Find where the given text appears and provide that cell's center as (x, y) coordinate. 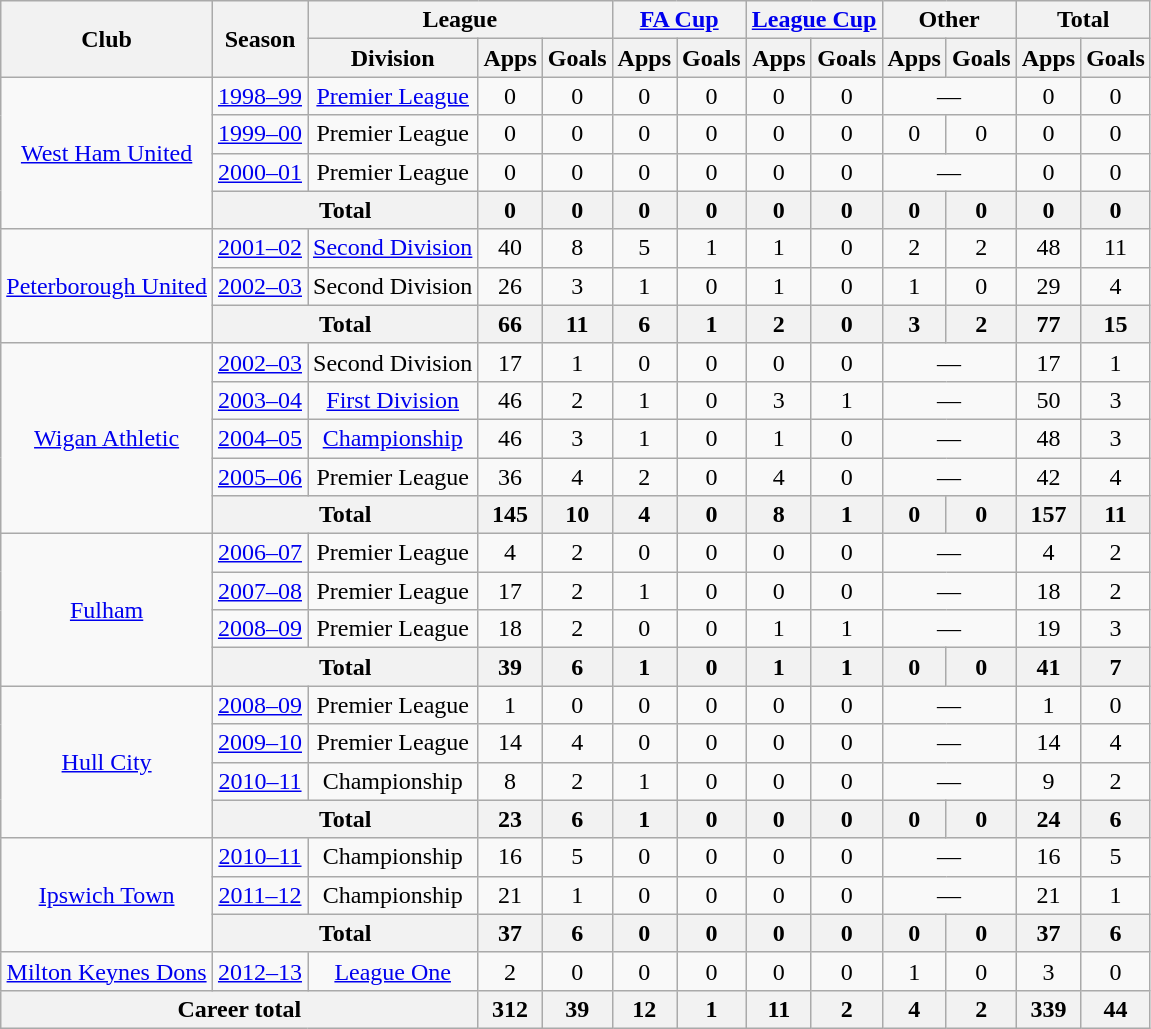
Division (393, 58)
2003–04 (260, 400)
West Ham United (107, 153)
Milton Keynes Dons (107, 971)
Fulham (107, 610)
2000–01 (260, 172)
10 (577, 515)
2011–12 (260, 895)
Career total (240, 1009)
42 (1048, 477)
First Division (393, 400)
23 (510, 819)
157 (1048, 515)
66 (510, 324)
12 (644, 1009)
19 (1048, 629)
League (460, 20)
FA Cup (679, 20)
Other (949, 20)
29 (1048, 286)
36 (510, 477)
Hull City (107, 762)
2004–05 (260, 438)
Club (107, 39)
26 (510, 286)
40 (510, 248)
9 (1048, 781)
145 (510, 515)
50 (1048, 400)
League Cup (814, 20)
339 (1048, 1009)
Wigan Athletic (107, 438)
League One (393, 971)
Ipswich Town (107, 895)
2009–10 (260, 743)
2006–07 (260, 553)
77 (1048, 324)
Peterborough United (107, 286)
312 (510, 1009)
1998–99 (260, 96)
2005–06 (260, 477)
7 (1116, 667)
44 (1116, 1009)
2001–02 (260, 248)
2007–08 (260, 591)
15 (1116, 324)
24 (1048, 819)
41 (1048, 667)
2012–13 (260, 971)
1999–00 (260, 134)
Season (260, 39)
